From the cell containing the given text, extract its center point as (x, y) coordinate. 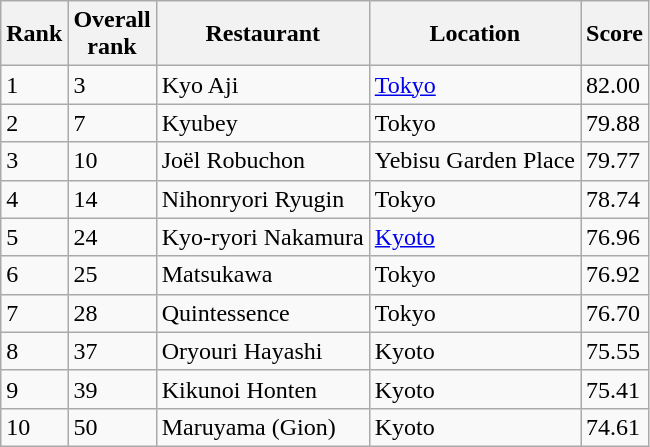
76.70 (614, 313)
Oryouri Hayashi (262, 351)
Kyo Aji (262, 85)
74.61 (614, 427)
39 (112, 389)
Rank (34, 34)
Matsukawa (262, 275)
Quintessence (262, 313)
76.96 (614, 237)
Yebisu Garden Place (474, 161)
14 (112, 199)
4 (34, 199)
24 (112, 237)
Joël Robuchon (262, 161)
Location (474, 34)
75.55 (614, 351)
Maruyama (Gion) (262, 427)
50 (112, 427)
Kyubey (262, 123)
6 (34, 275)
Overallrank (112, 34)
78.74 (614, 199)
2 (34, 123)
Kikunoi Honten (262, 389)
Nihonryori Ryugin (262, 199)
Kyo-ryori Nakamura (262, 237)
9 (34, 389)
1 (34, 85)
82.00 (614, 85)
79.77 (614, 161)
28 (112, 313)
79.88 (614, 123)
76.92 (614, 275)
8 (34, 351)
75.41 (614, 389)
5 (34, 237)
25 (112, 275)
37 (112, 351)
Score (614, 34)
Restaurant (262, 34)
